Scan for the cell matching the given text and deliver its (x, y) coordinate at center. 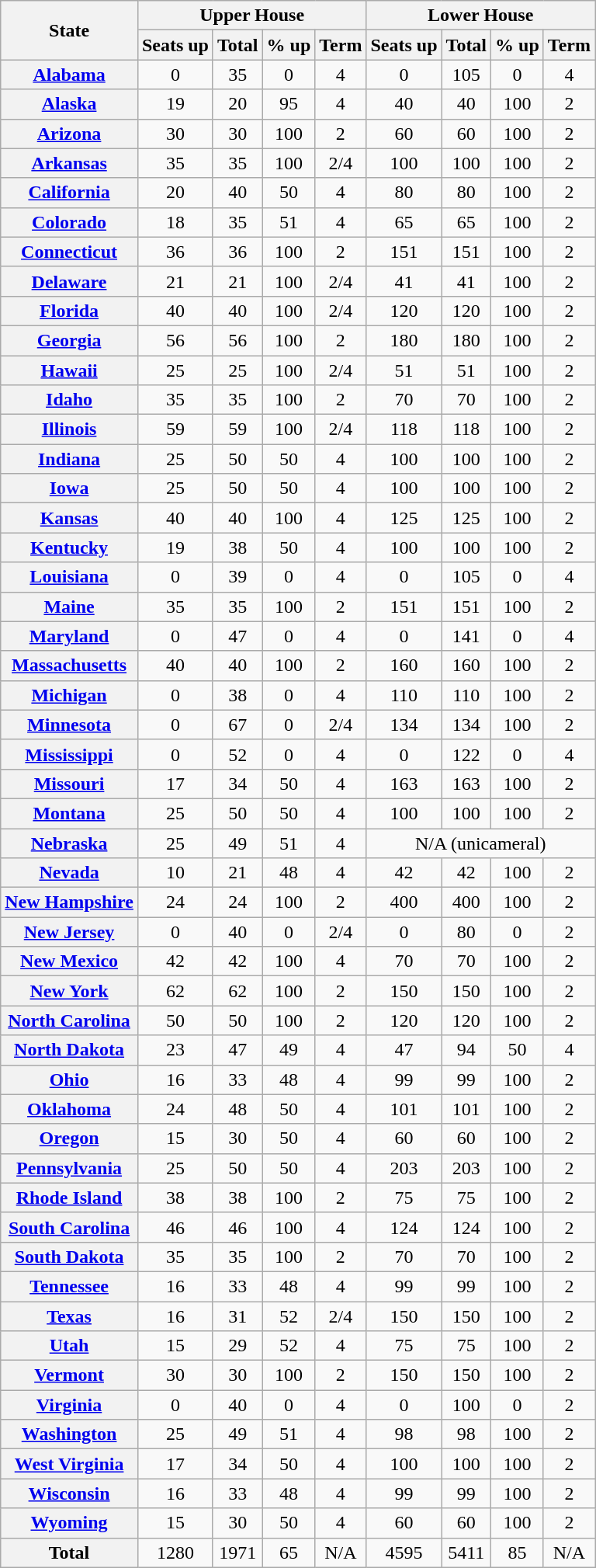
Louisiana (70, 577)
Nevada (70, 873)
Oregon (70, 1139)
New Jersey (70, 932)
23 (175, 1050)
Tennessee (70, 1286)
Upper House (251, 16)
Wisconsin (70, 1493)
Maryland (70, 636)
10 (175, 873)
Arkansas (70, 163)
Florida (70, 311)
Hawaii (70, 370)
South Carolina (70, 1227)
Illinois (70, 429)
Indiana (70, 459)
Nebraska (70, 843)
N/A (unicameral) (481, 843)
Mississippi (70, 754)
Rhode Island (70, 1198)
New Hampshire (70, 902)
Alabama (70, 75)
Massachusetts (70, 666)
South Dakota (70, 1257)
29 (237, 1346)
Minnesota (70, 725)
Arizona (70, 134)
Alaska (70, 104)
North Carolina (70, 1020)
Montana (70, 813)
Ohio (70, 1080)
85 (518, 1552)
5411 (466, 1552)
4595 (404, 1552)
141 (466, 636)
Oklahoma (70, 1109)
67 (237, 725)
Pennsylvania (70, 1168)
California (70, 193)
94 (466, 1050)
Lower House (481, 16)
State (70, 30)
New York (70, 991)
Vermont (70, 1375)
West Virginia (70, 1464)
North Dakota (70, 1050)
Virginia (70, 1405)
Kansas (70, 518)
Missouri (70, 784)
Iowa (70, 488)
Michigan (70, 695)
Delaware (70, 281)
Utah (70, 1346)
Georgia (70, 340)
122 (466, 754)
Maine (70, 607)
39 (237, 577)
Wyoming (70, 1523)
New Mexico (70, 961)
Washington (70, 1434)
Connecticut (70, 252)
18 (175, 222)
Idaho (70, 400)
1280 (175, 1552)
Texas (70, 1316)
31 (237, 1316)
1971 (237, 1552)
95 (289, 104)
Colorado (70, 222)
Kentucky (70, 548)
